Pinpoint the cell where the given text exists, returning its [x, y] midpoint coordinate. 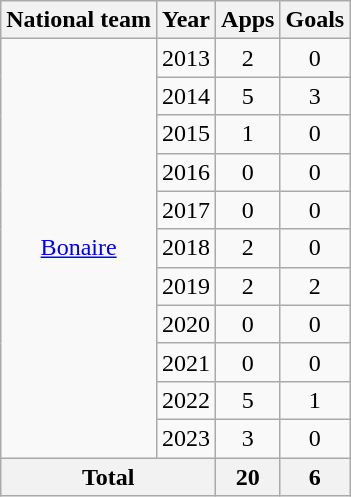
2023 [186, 438]
Year [186, 20]
2013 [186, 58]
Bonaire [79, 248]
20 [248, 477]
2018 [186, 248]
2021 [186, 362]
2022 [186, 400]
National team [79, 20]
2014 [186, 96]
2015 [186, 134]
6 [315, 477]
2019 [186, 286]
2016 [186, 172]
2020 [186, 324]
Total [108, 477]
Goals [315, 20]
2017 [186, 210]
Apps [248, 20]
